Output the (x, y) coordinate of the center of the cell containing the given text.  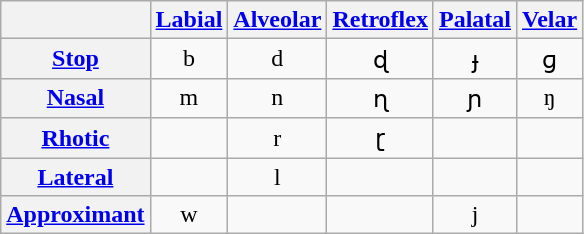
ɲ (474, 98)
Lateral (76, 177)
Approximant (76, 215)
Velar (550, 20)
d (278, 59)
Nasal (76, 98)
ɖ (380, 59)
Palatal (474, 20)
ɡ (550, 59)
Stop (76, 59)
ɟ (474, 59)
n (278, 98)
ŋ (550, 98)
b (189, 59)
Labial (189, 20)
r (278, 138)
j (474, 215)
ɳ (380, 98)
ɽ (380, 138)
w (189, 215)
Retroflex (380, 20)
Rhotic (76, 138)
l (278, 177)
Alveolar (278, 20)
m (189, 98)
